Capture the cell that displays the provided text and extract its [x, y] central coordinate. 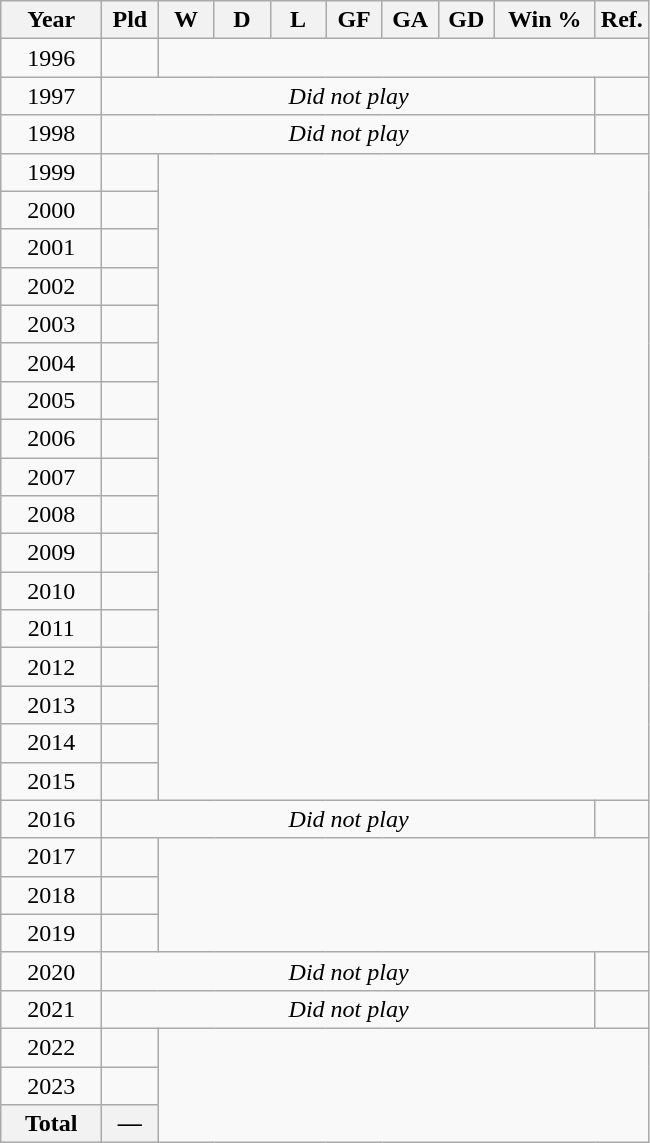
W [186, 20]
Year [52, 20]
Ref. [622, 20]
2016 [52, 819]
2023 [52, 1085]
D [242, 20]
2012 [52, 667]
Total [52, 1124]
2013 [52, 705]
Win % [544, 20]
2007 [52, 477]
2006 [52, 438]
2011 [52, 629]
1998 [52, 134]
Pld [130, 20]
GA [410, 20]
2018 [52, 895]
2003 [52, 324]
2000 [52, 210]
2014 [52, 743]
2022 [52, 1047]
2008 [52, 515]
2002 [52, 286]
L [298, 20]
2021 [52, 1009]
2020 [52, 971]
2019 [52, 933]
1997 [52, 96]
GD [466, 20]
2017 [52, 857]
1999 [52, 172]
2005 [52, 400]
GF [354, 20]
2004 [52, 362]
2010 [52, 591]
2001 [52, 248]
— [130, 1124]
1996 [52, 58]
2015 [52, 781]
2009 [52, 553]
